Extract the (X, Y) coordinate from the center of the cell holding the provided text.  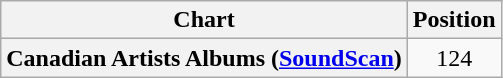
124 (454, 58)
Canadian Artists Albums (SoundScan) (204, 58)
Position (454, 20)
Chart (204, 20)
